Provide the (X, Y) coordinate of the cell's center where the given text is located.  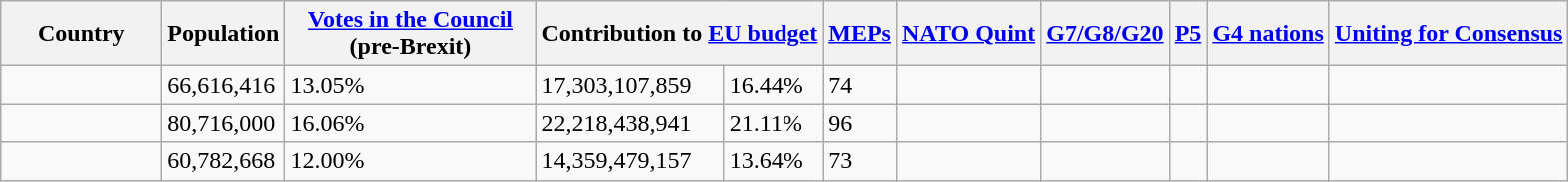
NATO Quint (968, 34)
MEPs (860, 34)
Contribution to EU budget (680, 34)
16.44% (774, 85)
14,359,479,157 (630, 161)
P5 (1188, 34)
13.05% (410, 85)
G7/G8/G20 (1105, 34)
16.06% (410, 123)
21.11% (774, 123)
96 (860, 123)
17,303,107,859 (630, 85)
Uniting for Consensus (1449, 34)
22,218,438,941 (630, 123)
12.00% (410, 161)
66,616,416 (224, 85)
G4 nations (1268, 34)
74 (860, 85)
60,782,668 (224, 161)
73 (860, 161)
Population (224, 34)
13.64% (774, 161)
Votes in the Council (pre-Brexit) (410, 34)
Country (82, 34)
80,716,000 (224, 123)
